Determine the [X, Y] coordinate at the center of the cell enclosing the given text.  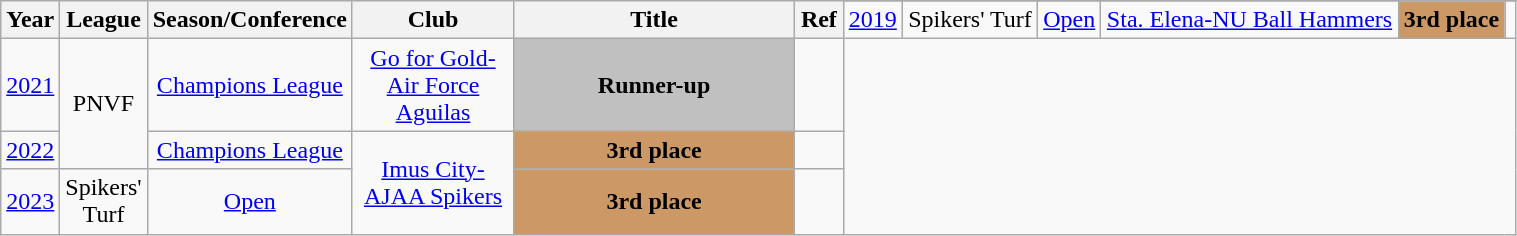
Imus City-AJAA Spikers [432, 182]
Year [30, 20]
Runner-up [654, 85]
Season/Conference [250, 20]
2021 [30, 85]
2019 [872, 20]
Title [654, 20]
2023 [30, 202]
Go for Gold-Air Force Aguilas [432, 85]
League [104, 20]
Club [432, 20]
PNVF [104, 104]
Ref [820, 20]
Sta. Elena-NU Ball Hammers [1250, 20]
2022 [30, 150]
